Scan for the cell matching the given text and deliver its [x, y] coordinate at center. 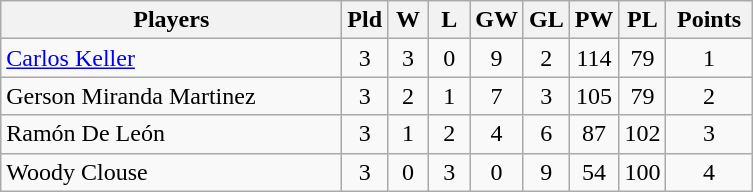
GL [546, 20]
7 [497, 96]
PW [594, 20]
Points [709, 20]
114 [594, 58]
Players [172, 20]
PL [642, 20]
Gerson Miranda Martinez [172, 96]
L [450, 20]
W [408, 20]
100 [642, 172]
Woody Clouse [172, 172]
6 [546, 134]
87 [594, 134]
105 [594, 96]
Ramón De León [172, 134]
Pld [365, 20]
GW [497, 20]
54 [594, 172]
Carlos Keller [172, 58]
102 [642, 134]
